Determine the [x, y] coordinate at the center of the cell enclosing the given text.  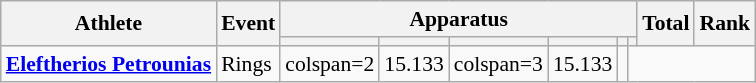
colspan=2 [330, 64]
Total [666, 24]
Eleftherios Petrounias [108, 64]
Apparatus [458, 19]
Rings [248, 64]
Event [248, 24]
colspan=3 [498, 64]
Athlete [108, 24]
Rank [724, 24]
